Extract the (x, y) coordinate from the center of the cell holding the provided text.  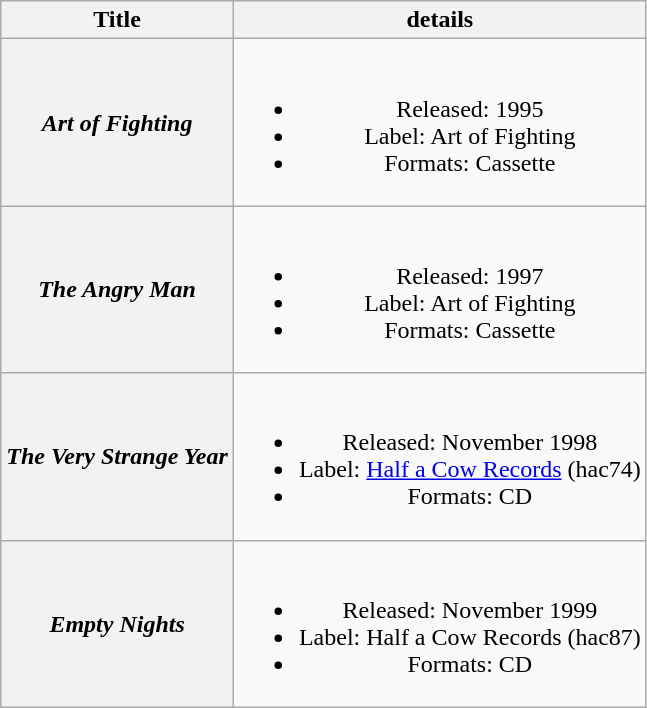
Art of Fighting (118, 122)
Released: 1997Label: Art of FightingFormats: Cassette (440, 290)
Empty Nights (118, 624)
Released: 1995Label: Art of FightingFormats: Cassette (440, 122)
The Angry Man (118, 290)
Title (118, 20)
details (440, 20)
Released: November 1999Label: Half a Cow Records (hac87)Formats: CD (440, 624)
Released: November 1998Label: Half a Cow Records (hac74)Formats: CD (440, 456)
The Very Strange Year (118, 456)
